Locate the cell with the specified text and output its (X, Y) center coordinate. 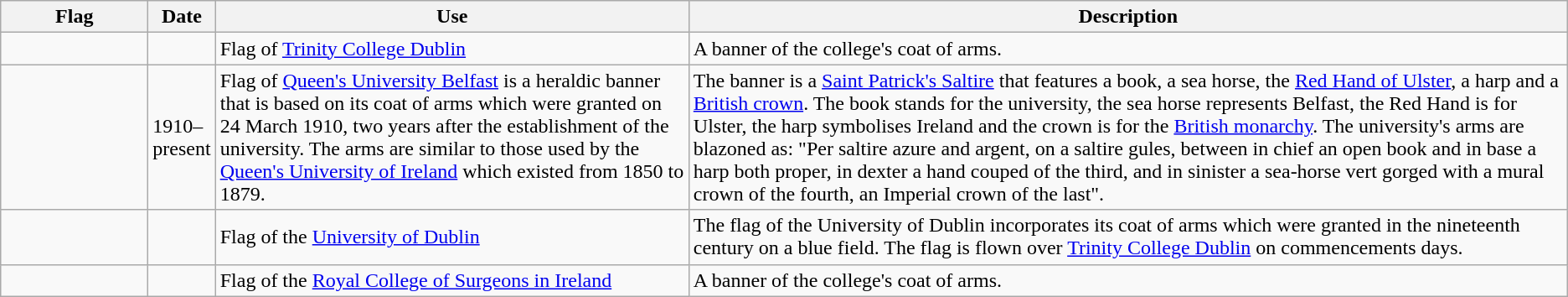
Flag of the University of Dublin (452, 237)
1910–present (182, 138)
Flag of the Royal College of Surgeons in Ireland (452, 280)
Use (452, 17)
Description (1127, 17)
Flag (75, 17)
Flag of Trinity College Dublin (452, 49)
Date (182, 17)
